Provide the (x, y) coordinate of the cell's center where the given text is located.  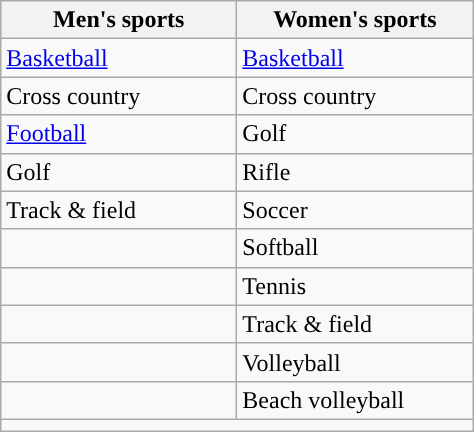
Beach volleyball (355, 400)
Women's sports (355, 20)
Softball (355, 248)
Soccer (355, 210)
Men's sports (119, 20)
Football (119, 134)
Rifle (355, 172)
Tennis (355, 286)
Volleyball (355, 362)
